Output the [x, y] coordinate of the center of the cell containing the given text.  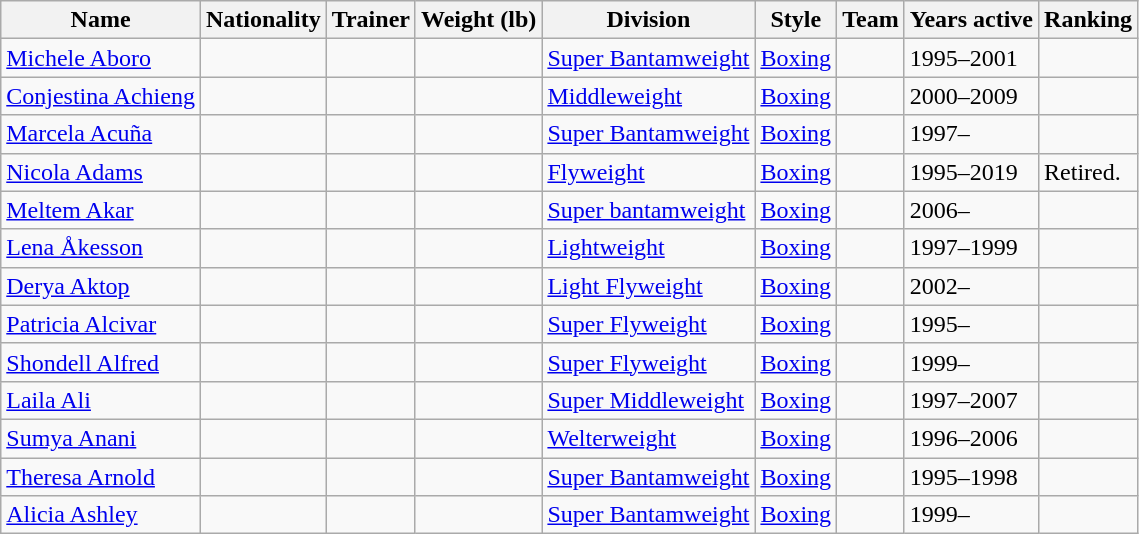
Marcela Acuña [101, 134]
Retired. [1088, 172]
Derya Aktop [101, 286]
Division [648, 20]
Patricia Alcivar [101, 324]
Name [101, 20]
Alicia Ashley [101, 515]
Light Flyweight [648, 286]
2002– [971, 286]
Meltem Akar [101, 210]
Ranking [1088, 20]
Super bantamweight [648, 210]
Nicola Adams [101, 172]
Middleweight [648, 96]
2000–2009 [971, 96]
Welterweight [648, 438]
1997–2007 [971, 400]
Conjestina Achieng [101, 96]
Michele Aboro [101, 58]
1995–2001 [971, 58]
Super Middleweight [648, 400]
2006– [971, 210]
Theresa Arnold [101, 477]
Lightweight [648, 248]
1995– [971, 324]
Nationality [263, 20]
Team [871, 20]
Years active [971, 20]
Sumya Anani [101, 438]
Trainer [370, 20]
Weight (lb) [478, 20]
1996–2006 [971, 438]
Style [796, 20]
Laila Ali [101, 400]
Shondell Alfred [101, 362]
1997–1999 [971, 248]
1995–1998 [971, 477]
1997– [971, 134]
Flyweight [648, 172]
Lena Åkesson [101, 248]
1995–2019 [971, 172]
